Determine the (X, Y) coordinate at the center of the cell enclosing the given text.  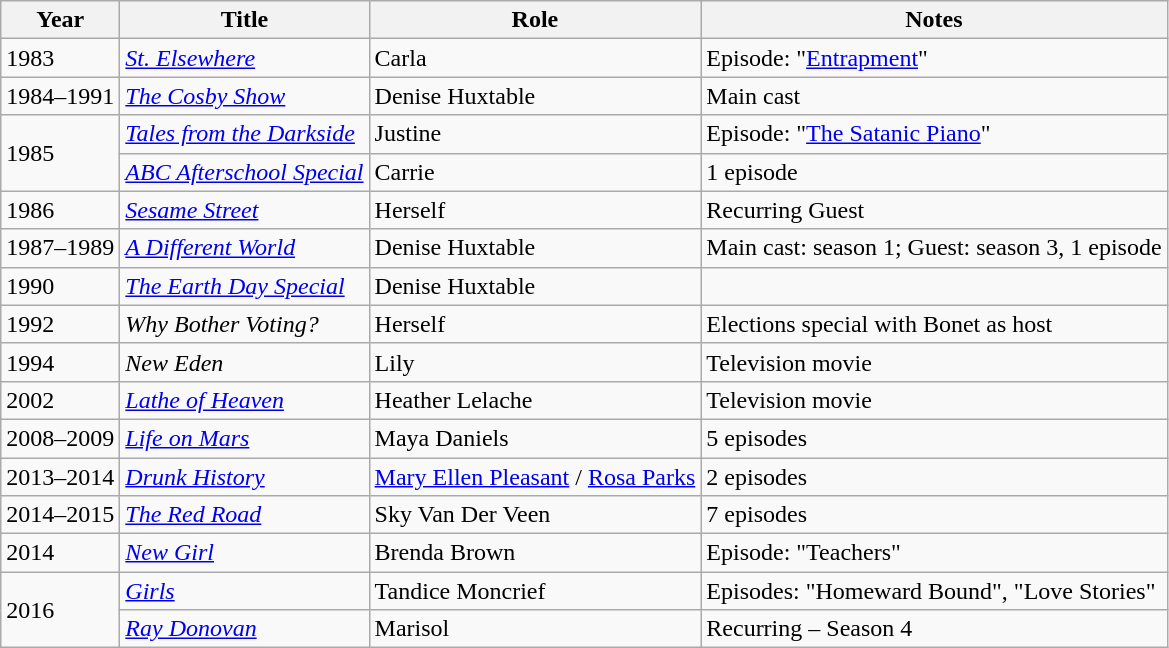
5 episodes (934, 438)
The Cosby Show (244, 96)
Carrie (535, 172)
The Earth Day Special (244, 286)
2016 (60, 610)
Lily (535, 362)
1990 (60, 286)
Role (535, 20)
Sesame Street (244, 210)
Why Bother Voting? (244, 324)
Maya Daniels (535, 438)
Episode: "The Satanic Piano" (934, 134)
Recurring Guest (934, 210)
1983 (60, 58)
7 episodes (934, 515)
Heather Lelache (535, 400)
2 episodes (934, 477)
Drunk History (244, 477)
1985 (60, 153)
New Girl (244, 553)
St. Elsewhere (244, 58)
1992 (60, 324)
Episode: "Teachers" (934, 553)
Episode: "Entrapment" (934, 58)
Elections special with Bonet as host (934, 324)
Title (244, 20)
Mary Ellen Pleasant / Rosa Parks (535, 477)
A Different World (244, 248)
2014 (60, 553)
Episodes: "Homeward Bound", "Love Stories" (934, 591)
Justine (535, 134)
2013–2014 (60, 477)
1994 (60, 362)
Life on Mars (244, 438)
Sky Van Der Veen (535, 515)
Carla (535, 58)
Brenda Brown (535, 553)
1984–1991 (60, 96)
ABC Afterschool Special (244, 172)
New Eden (244, 362)
1986 (60, 210)
Tales from the Darkside (244, 134)
Girls (244, 591)
Main cast: season 1; Guest: season 3, 1 episode (934, 248)
Main cast (934, 96)
Notes (934, 20)
Recurring – Season 4 (934, 629)
Marisol (535, 629)
2002 (60, 400)
2008–2009 (60, 438)
Ray Donovan (244, 629)
2014–2015 (60, 515)
The Red Road (244, 515)
1987–1989 (60, 248)
1 episode (934, 172)
Tandice Moncrief (535, 591)
Lathe of Heaven (244, 400)
Year (60, 20)
